For the text-containing cell, return its midpoint in [x, y] coordinate format. 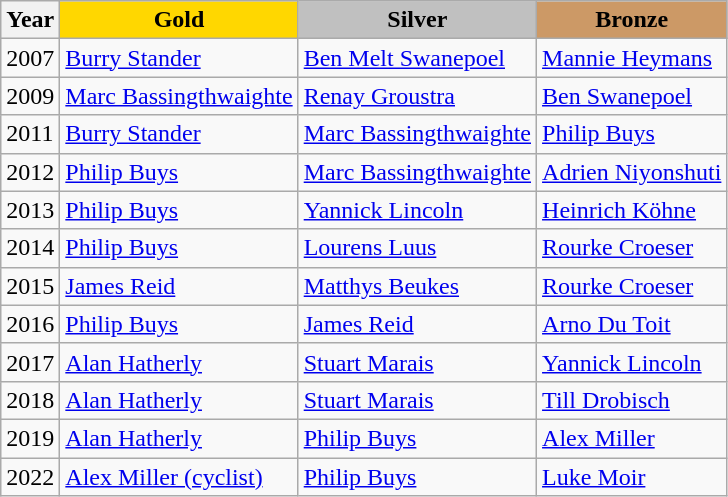
Ben Swanepoel [632, 96]
Mannie Heymans [632, 58]
Renay Groustra [417, 96]
2009 [30, 96]
Gold [179, 20]
Luke Moir [632, 477]
Heinrich Köhne [632, 210]
Till Drobisch [632, 400]
2007 [30, 58]
Ben Melt Swanepoel [417, 58]
Bronze [632, 20]
2014 [30, 248]
2013 [30, 210]
Year [30, 20]
2022 [30, 477]
Matthys Beukes [417, 286]
2015 [30, 286]
2019 [30, 438]
2018 [30, 400]
2017 [30, 362]
Adrien Niyonshuti [632, 172]
Lourens Luus [417, 248]
Arno Du Toit [632, 324]
2016 [30, 324]
Alex Miller [632, 438]
Alex Miller (cyclist) [179, 477]
Silver [417, 20]
2011 [30, 134]
2012 [30, 172]
